Output the (x, y) coordinate of the center of the cell containing the given text.  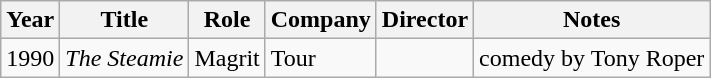
Company (320, 20)
Director (424, 20)
Year (30, 20)
Notes (592, 20)
Magrit (227, 58)
Tour (320, 58)
The Steamie (124, 58)
Role (227, 20)
Title (124, 20)
comedy by Tony Roper (592, 58)
1990 (30, 58)
